Identify which cell holds the provided text, then report its [x, y] central coordinate. 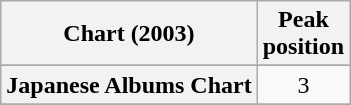
Chart (2003) [129, 34]
Peakposition [303, 34]
Japanese Albums Chart [129, 85]
3 [303, 85]
